Extract the (X, Y) coordinate from the center of the cell holding the provided text.  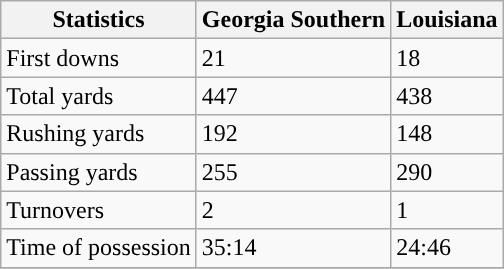
First downs (99, 58)
24:46 (447, 248)
21 (293, 58)
148 (447, 134)
447 (293, 96)
Turnovers (99, 210)
290 (447, 172)
Passing yards (99, 172)
Rushing yards (99, 134)
Georgia Southern (293, 20)
18 (447, 58)
Statistics (99, 20)
192 (293, 134)
255 (293, 172)
35:14 (293, 248)
Total yards (99, 96)
Louisiana (447, 20)
2 (293, 210)
1 (447, 210)
438 (447, 96)
Time of possession (99, 248)
